Find where the given text appears and provide that cell's center as [x, y] coordinate. 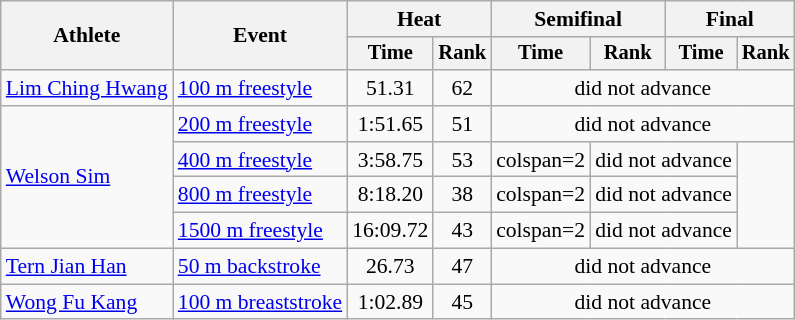
16:09.72 [390, 231]
400 m freestyle [260, 160]
Semifinal [578, 19]
8:18.20 [390, 195]
26.73 [390, 267]
51.31 [390, 88]
62 [462, 88]
100 m freestyle [260, 88]
Welson Sim [87, 177]
3:58.75 [390, 160]
1500 m freestyle [260, 231]
47 [462, 267]
Athlete [87, 36]
Tern Jian Han [87, 267]
1:51.65 [390, 124]
53 [462, 160]
Heat [419, 19]
200 m freestyle [260, 124]
1:02.89 [390, 302]
Wong Fu Kang [87, 302]
50 m backstroke [260, 267]
45 [462, 302]
800 m freestyle [260, 195]
38 [462, 195]
Event [260, 36]
100 m breaststroke [260, 302]
Lim Ching Hwang [87, 88]
43 [462, 231]
Final [730, 19]
51 [462, 124]
